For the text-containing cell, return its midpoint in (x, y) coordinate format. 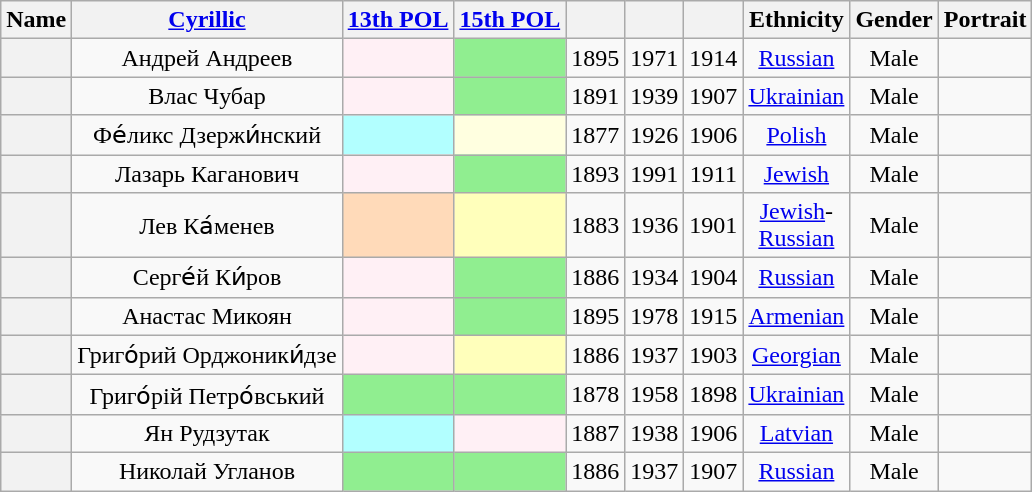
1883 (596, 226)
1893 (596, 173)
Gender (894, 20)
1978 (654, 316)
15th POL (510, 20)
Armenian (796, 316)
1898 (714, 395)
1915 (714, 316)
1914 (714, 58)
Николай Угланов (207, 471)
Анастас Микоян (207, 316)
1878 (596, 395)
1971 (654, 58)
Григо́рій Петро́вський (207, 395)
Серге́й Ки́ров (207, 278)
1877 (596, 135)
Ян Рудзутак (207, 433)
Лев Ка́менев (207, 226)
1936 (654, 226)
1903 (714, 355)
13th POL (398, 20)
1911 (714, 173)
1991 (654, 173)
Григо́рий Орджоники́дзе (207, 355)
Фе́ликс Дзержи́нский (207, 135)
Cyrillic (207, 20)
1904 (714, 278)
Portrait (985, 20)
Polish (796, 135)
1939 (654, 96)
Latvian (796, 433)
1958 (654, 395)
1938 (654, 433)
1887 (596, 433)
Georgian (796, 355)
Name (36, 20)
1926 (654, 135)
1901 (714, 226)
Андрей Андреев (207, 58)
Лазарь Каганович (207, 173)
1934 (654, 278)
Ethnicity (796, 20)
Jewish-Russian (796, 226)
1891 (596, 96)
Влас Чубар (207, 96)
Jewish (796, 173)
